Provide the (X, Y) coordinate of the cell's center where the given text is located.  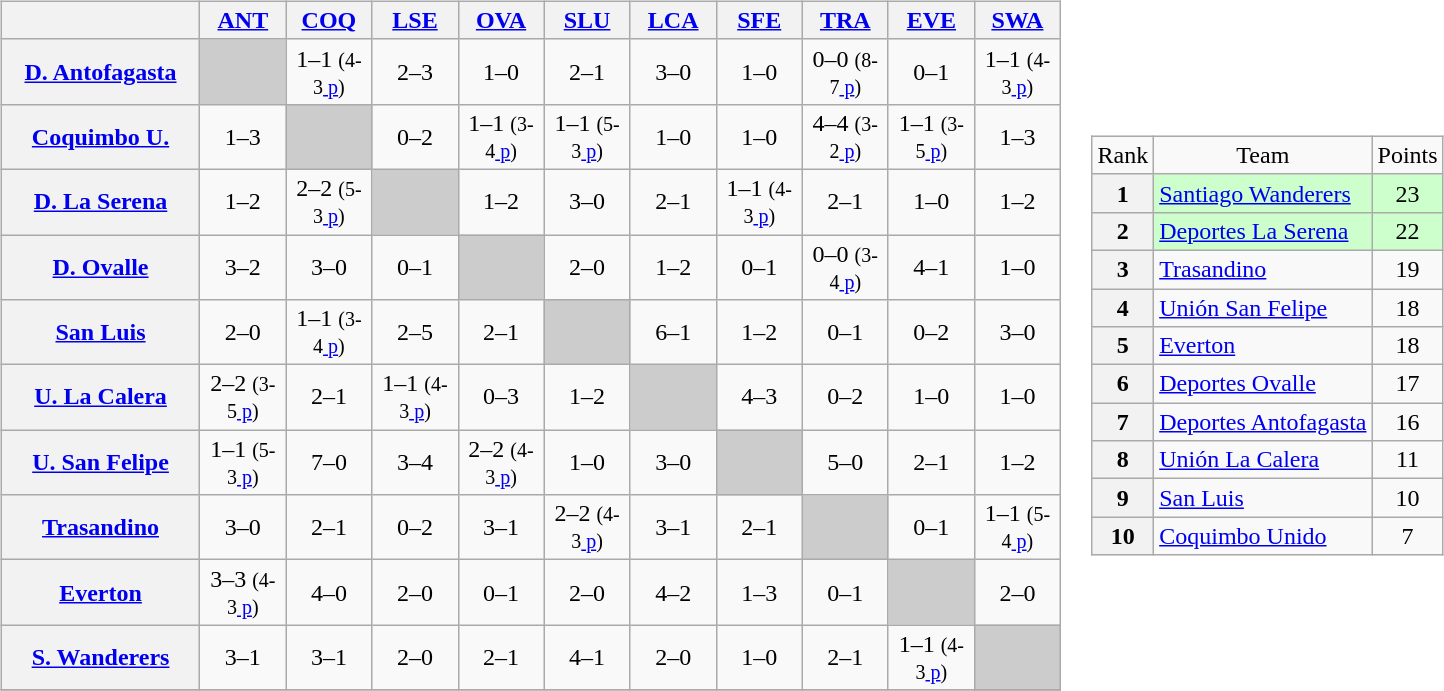
2–3 (415, 72)
7–0 (329, 462)
2–2 (5-3 p) (329, 202)
Points (1408, 155)
LCA (673, 20)
2 (1123, 231)
U. La Calera (100, 398)
6–1 (673, 332)
6 (1123, 384)
23 (1408, 193)
9 (1123, 498)
Unión San Felipe (1263, 307)
Unión La Calera (1263, 460)
4–3 (759, 398)
1 (1123, 193)
5–0 (845, 462)
16 (1408, 422)
3–3 (4-3 p) (243, 592)
D. La Serena (100, 202)
U. San Felipe (100, 462)
D. Antofagasta (100, 72)
4–4 (3-2 p) (845, 136)
3–4 (415, 462)
SLU (587, 20)
4–0 (329, 592)
Deportes La Serena (1263, 231)
0–0 (8-7 p) (845, 72)
19 (1408, 269)
3 (1123, 269)
Team (1263, 155)
1–1 (3-5 p) (931, 136)
11 (1408, 460)
TRA (845, 20)
D. Ovalle (100, 266)
2–5 (415, 332)
LSE (415, 20)
ANT (243, 20)
22 (1408, 231)
SWA (1017, 20)
Deportes Antofagasta (1263, 422)
OVA (501, 20)
Rank (1123, 155)
Santiago Wanderers (1263, 193)
4–2 (673, 592)
Deportes Ovalle (1263, 384)
0–0 (3-4 p) (845, 266)
Coquimbo U. (100, 136)
SFE (759, 20)
3–2 (243, 266)
17 (1408, 384)
0–3 (501, 398)
4 (1123, 307)
COQ (329, 20)
5 (1123, 346)
EVE (931, 20)
2–2 (3-5 p) (243, 398)
S. Wanderers (100, 658)
8 (1123, 460)
Coquimbo Unido (1263, 536)
1–1 (5-4 p) (1017, 528)
